Identify which cell holds the provided text, then report its [X, Y] central coordinate. 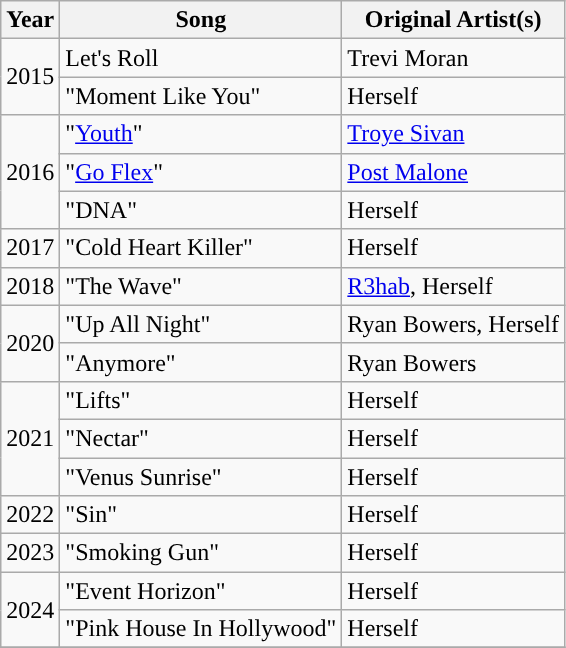
2024 [30, 610]
Song [201, 20]
2023 [30, 553]
"Sin" [201, 515]
"Youth" [201, 134]
"Go Flex" [201, 172]
2018 [30, 286]
"Moment Like You" [201, 96]
"Nectar" [201, 438]
"Lifts" [201, 400]
Trevi Moran [454, 58]
"Venus Sunrise" [201, 477]
"DNA" [201, 210]
Original Artist(s) [454, 20]
Let's Roll [201, 58]
"Anymore" [201, 362]
"Event Horizon" [201, 591]
2022 [30, 515]
2015 [30, 77]
2017 [30, 248]
"Smoking Gun" [201, 553]
"Pink House In Hollywood" [201, 629]
2020 [30, 343]
Ryan Bowers, Herself [454, 324]
Year [30, 20]
"Up All Night" [201, 324]
"The Wave" [201, 286]
Post Malone [454, 172]
"Cold Heart Killer" [201, 248]
Troye Sivan [454, 134]
2016 [30, 172]
2021 [30, 438]
Ryan Bowers [454, 362]
R3hab, Herself [454, 286]
